For the text-containing cell, return its midpoint in (x, y) coordinate format. 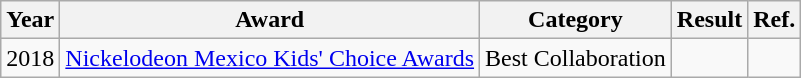
Result (709, 20)
2018 (30, 58)
Category (576, 20)
Award (270, 20)
Year (30, 20)
Best Collaboration (576, 58)
Nickelodeon Mexico Kids' Choice Awards (270, 58)
Ref. (774, 20)
